Scan for the cell matching the given text and deliver its (x, y) coordinate at center. 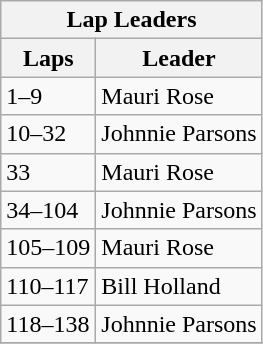
Lap Leaders (132, 20)
1–9 (48, 96)
118–138 (48, 324)
33 (48, 172)
105–109 (48, 248)
34–104 (48, 210)
10–32 (48, 134)
Bill Holland (179, 286)
110–117 (48, 286)
Leader (179, 58)
Laps (48, 58)
